Detect which cell encompasses the target text, then output its [x, y] center coordinate. 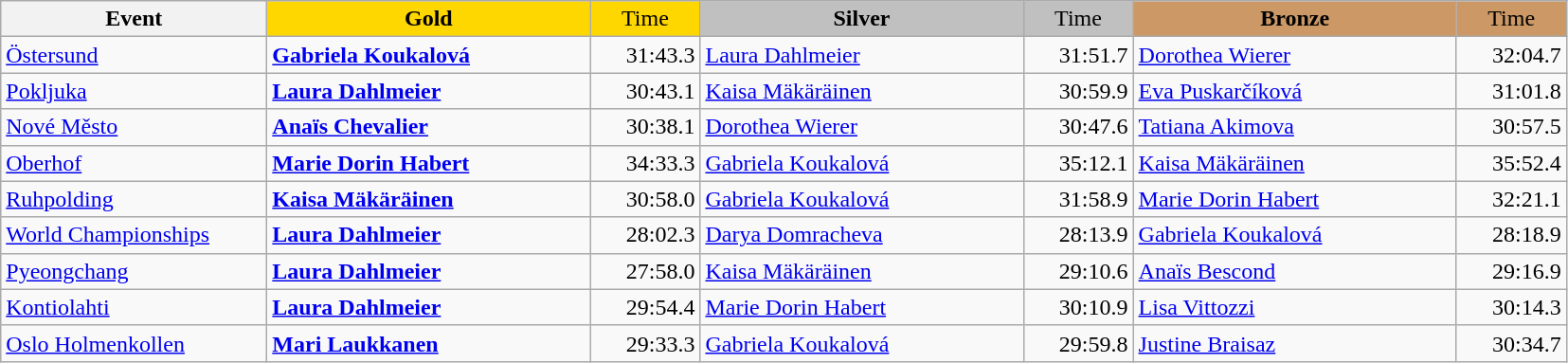
Darya Domracheva [862, 235]
Silver [862, 19]
29:10.6 [1078, 271]
31:01.8 [1511, 91]
Östersund [135, 55]
28:18.9 [1511, 235]
28:13.9 [1078, 235]
Anaïs Chevalier [428, 127]
30:57.5 [1511, 127]
Gold [428, 19]
29:33.3 [645, 343]
Anaïs Bescond [1294, 271]
30:10.9 [1078, 307]
30:43.1 [645, 91]
Lisa Vittozzi [1294, 307]
28:02.3 [645, 235]
31:58.9 [1078, 199]
30:58.0 [645, 199]
Event [135, 19]
35:12.1 [1078, 163]
Justine Braisaz [1294, 343]
30:34.7 [1511, 343]
30:59.9 [1078, 91]
World Championships [135, 235]
Ruhpolding [135, 199]
34:33.3 [645, 163]
Mari Laukkanen [428, 343]
Kontiolahti [135, 307]
32:21.1 [1511, 199]
35:52.4 [1511, 163]
31:51.7 [1078, 55]
32:04.7 [1511, 55]
Nové Město [135, 127]
Pyeongchang [135, 271]
29:54.4 [645, 307]
30:38.1 [645, 127]
27:58.0 [645, 271]
29:59.8 [1078, 343]
31:43.3 [645, 55]
Bronze [1294, 19]
Pokljuka [135, 91]
Oslo Holmenkollen [135, 343]
Eva Puskarčíková [1294, 91]
Tatiana Akimova [1294, 127]
Oberhof [135, 163]
30:47.6 [1078, 127]
29:16.9 [1511, 271]
30:14.3 [1511, 307]
